From the cell containing the given text, extract its center point as [X, Y] coordinate. 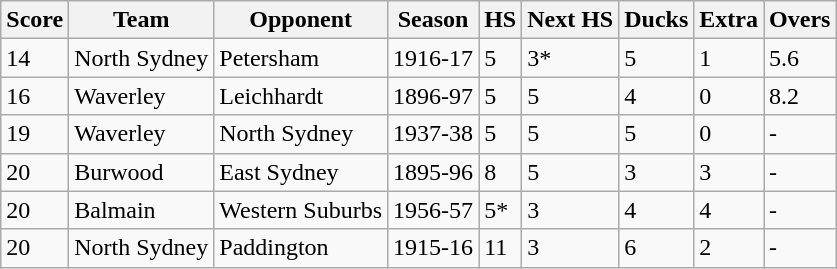
1916-17 [434, 58]
East Sydney [301, 172]
1937-38 [434, 134]
14 [35, 58]
19 [35, 134]
Score [35, 20]
Team [142, 20]
Petersham [301, 58]
1896-97 [434, 96]
Season [434, 20]
HS [500, 20]
6 [656, 248]
Extra [729, 20]
2 [729, 248]
Balmain [142, 210]
1895-96 [434, 172]
3* [570, 58]
8 [500, 172]
8.2 [800, 96]
Opponent [301, 20]
1915-16 [434, 248]
11 [500, 248]
1956-57 [434, 210]
Leichhardt [301, 96]
Ducks [656, 20]
Burwood [142, 172]
1 [729, 58]
5.6 [800, 58]
Paddington [301, 248]
Next HS [570, 20]
Overs [800, 20]
5* [500, 210]
16 [35, 96]
Western Suburbs [301, 210]
